Output the (x, y) coordinate of the center of the cell containing the given text.  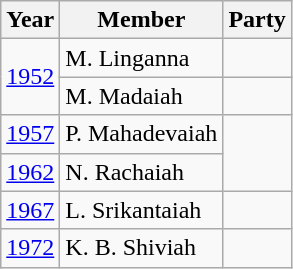
1957 (30, 134)
Party (257, 20)
1952 (30, 77)
Member (142, 20)
M. Linganna (142, 58)
N. Rachaiah (142, 172)
K. B. Shiviah (142, 248)
1962 (30, 172)
Year (30, 20)
1972 (30, 248)
L. Srikantaiah (142, 210)
P. Mahadevaiah (142, 134)
M. Madaiah (142, 96)
1967 (30, 210)
